Capture the cell that displays the provided text and extract its (X, Y) central coordinate. 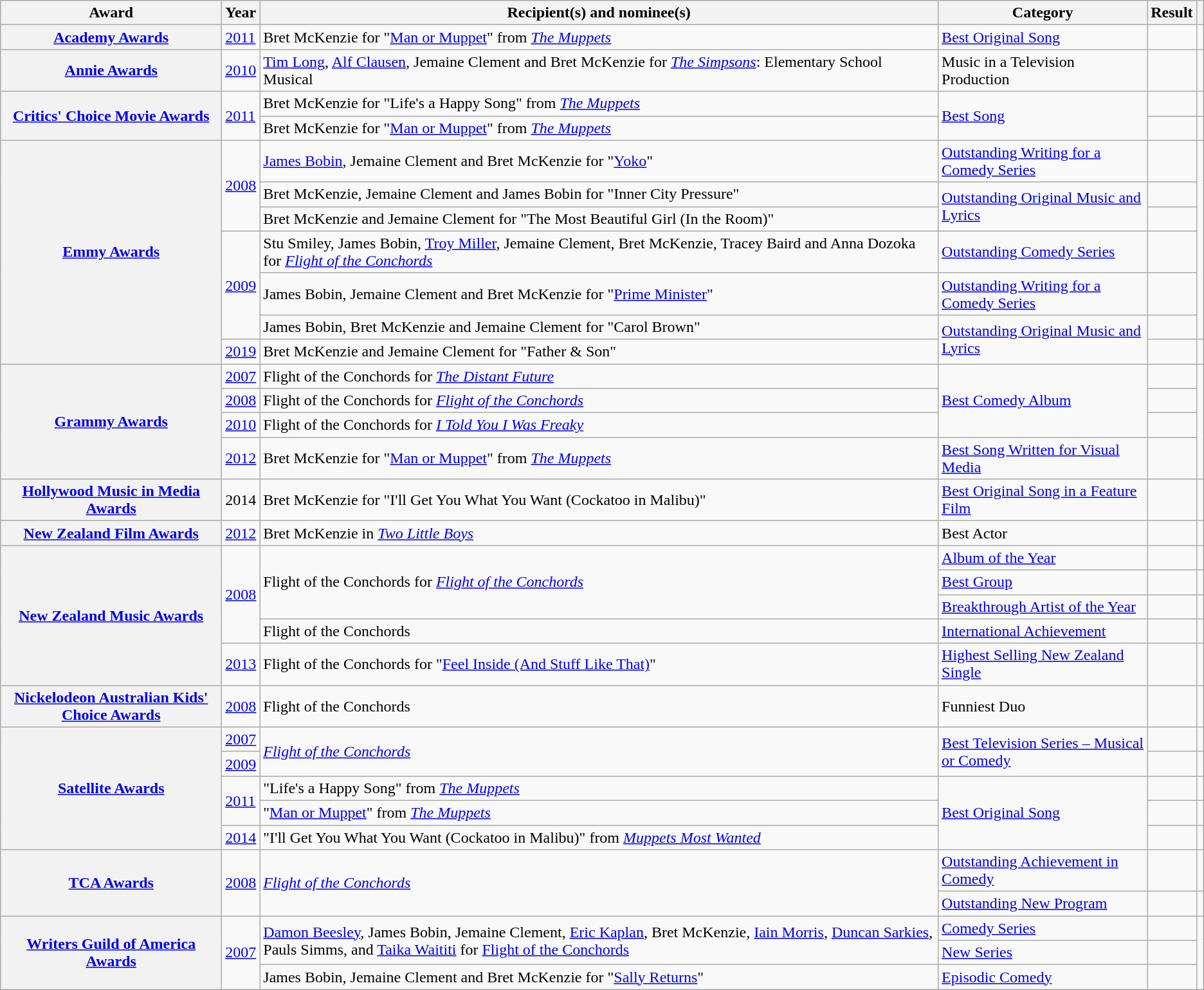
Result (1172, 13)
Bret McKenzie in Two Little Boys (599, 533)
Stu Smiley, James Bobin, Troy Miller, Jemaine Clement, Bret McKenzie, Tracey Baird and Anna Dozoka for Flight of the Conchords (599, 252)
Music in a Television Production (1043, 71)
Outstanding New Program (1043, 904)
"Man or Muppet" from The Muppets (599, 812)
Annie Awards (111, 71)
International Achievement (1043, 631)
Best Original Song in a Feature Film (1043, 500)
New Series (1043, 953)
Year (241, 13)
2019 (241, 351)
"Life's a Happy Song" from The Muppets (599, 788)
James Bobin, Jemaine Clement and Bret McKenzie for "Sally Returns" (599, 977)
Funniest Duo (1043, 706)
Academy Awards (111, 37)
Flight of the Conchords for The Distant Future (599, 376)
Tim Long, Alf Clausen, Jemaine Clement and Bret McKenzie for The Simpsons: Elementary School Musical (599, 71)
2013 (241, 664)
James Bobin, Jemaine Clement and Bret McKenzie for "Yoko" (599, 161)
Episodic Comedy (1043, 977)
Critics' Choice Movie Awards (111, 116)
Bret McKenzie and Jemaine Clement for "Father & Son" (599, 351)
Bret McKenzie, Jemaine Clement and James Bobin for "Inner City Pressure" (599, 194)
"I'll Get You What You Want (Cockatoo in Malibu)" from Muppets Most Wanted (599, 837)
Outstanding Comedy Series (1043, 252)
Emmy Awards (111, 252)
New Zealand Film Awards (111, 533)
New Zealand Music Awards (111, 615)
Flight of the Conchords for "Feel Inside (And Stuff Like That)" (599, 664)
James Bobin, Jemaine Clement and Bret McKenzie for "Prime Minister" (599, 293)
Comedy Series (1043, 928)
Grammy Awards (111, 422)
Best Song Written for Visual Media (1043, 458)
Hollywood Music in Media Awards (111, 500)
James Bobin, Bret McKenzie and Jemaine Clement for "Carol Brown" (599, 327)
Best Actor (1043, 533)
Satellite Awards (111, 788)
Bret McKenzie for "Life's a Happy Song" from The Muppets (599, 104)
Best Group (1043, 582)
Writers Guild of America Awards (111, 953)
TCA Awards (111, 883)
Best Comedy Album (1043, 401)
Best Television Series – Musical or Comedy (1043, 751)
Award (111, 13)
Album of the Year (1043, 558)
Best Song (1043, 116)
Highest Selling New Zealand Single (1043, 664)
Category (1043, 13)
Bret McKenzie for "I'll Get You What You Want (Cockatoo in Malibu)" (599, 500)
Outstanding Achievement in Comedy (1043, 871)
Nickelodeon Australian Kids' Choice Awards (111, 706)
Breakthrough Artist of the Year (1043, 607)
Bret McKenzie and Jemaine Clement for "The Most Beautiful Girl (In the Room)" (599, 219)
Flight of the Conchords for I Told You I Was Freaky (599, 425)
Recipient(s) and nominee(s) (599, 13)
